Pinpoint the cell where the given text exists, returning its [x, y] midpoint coordinate. 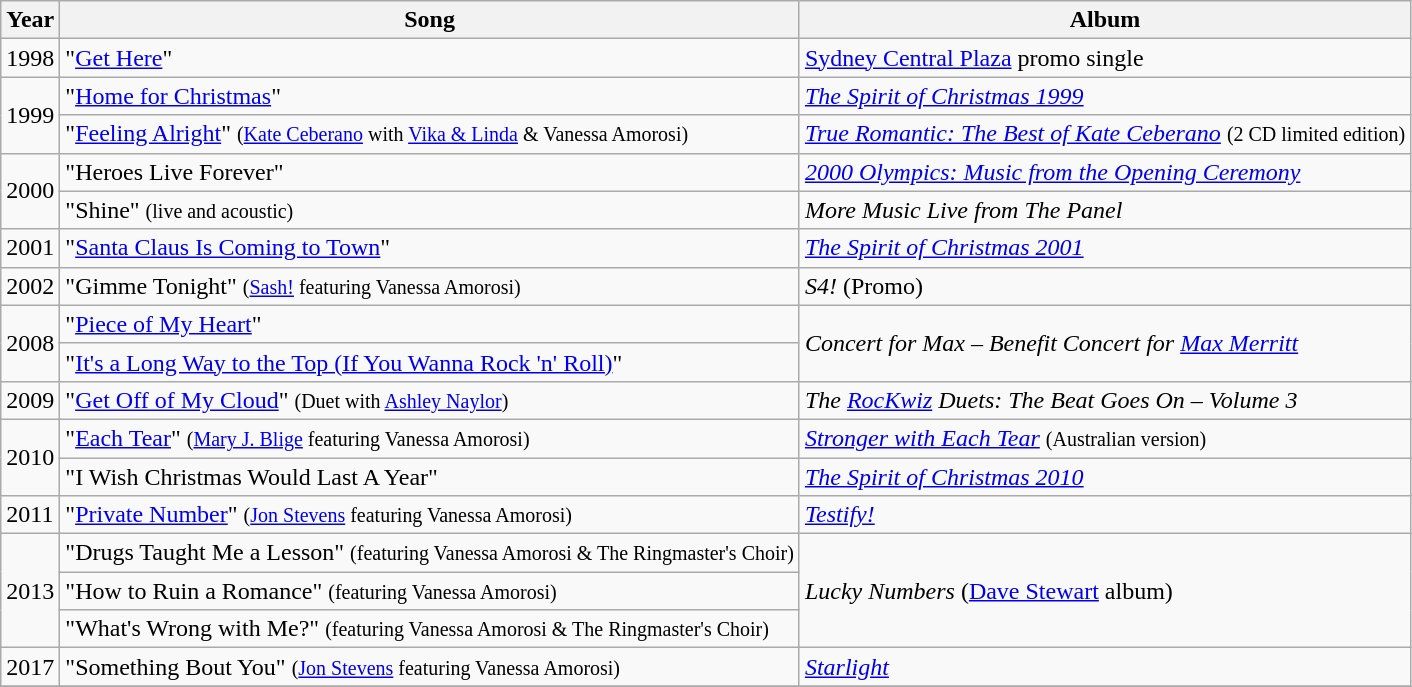
Song [430, 20]
"Shine" (live and acoustic) [430, 210]
More Music Live from The Panel [1104, 210]
"Feeling Alright" (Kate Ceberano with Vika & Linda & Vanessa Amorosi) [430, 134]
2000 Olympics: Music from the Opening Ceremony [1104, 172]
1999 [30, 115]
Album [1104, 20]
"It's a Long Way to the Top (If You Wanna Rock 'n' Roll)" [430, 362]
"How to Ruin a Romance" (featuring Vanessa Amorosi) [430, 591]
"Something Bout You" (Jon Stevens featuring Vanessa Amorosi) [430, 667]
"Santa Claus Is Coming to Town" [430, 248]
The Spirit of Christmas 1999 [1104, 96]
"Each Tear" (Mary J. Blige featuring Vanessa Amorosi) [430, 438]
The Spirit of Christmas 2001 [1104, 248]
"Get Here" [430, 58]
Sydney Central Plaza promo single [1104, 58]
"Home for Christmas" [430, 96]
2010 [30, 457]
1998 [30, 58]
2013 [30, 591]
"I Wish Christmas Would Last A Year" [430, 477]
"Get Off of My Cloud" (Duet with Ashley Naylor) [430, 400]
The RocKwiz Duets: The Beat Goes On – Volume 3 [1104, 400]
2009 [30, 400]
"Private Number" (Jon Stevens featuring Vanessa Amorosi) [430, 515]
"Heroes Live Forever" [430, 172]
S4! (Promo) [1104, 286]
Lucky Numbers (Dave Stewart album) [1104, 591]
Testify! [1104, 515]
True Romantic: The Best of Kate Ceberano (2 CD limited edition) [1104, 134]
Starlight [1104, 667]
Year [30, 20]
2008 [30, 343]
"Gimme Tonight" (Sash! featuring Vanessa Amorosi) [430, 286]
"Piece of My Heart" [430, 324]
"What's Wrong with Me?" (featuring Vanessa Amorosi & The Ringmaster's Choir) [430, 629]
The Spirit of Christmas 2010 [1104, 477]
Stronger with Each Tear (Australian version) [1104, 438]
"Drugs Taught Me a Lesson" (featuring Vanessa Amorosi & The Ringmaster's Choir) [430, 553]
2002 [30, 286]
2011 [30, 515]
2001 [30, 248]
2000 [30, 191]
Concert for Max – Benefit Concert for Max Merritt [1104, 343]
2017 [30, 667]
